Capture the cell that displays the provided text and extract its [X, Y] central coordinate. 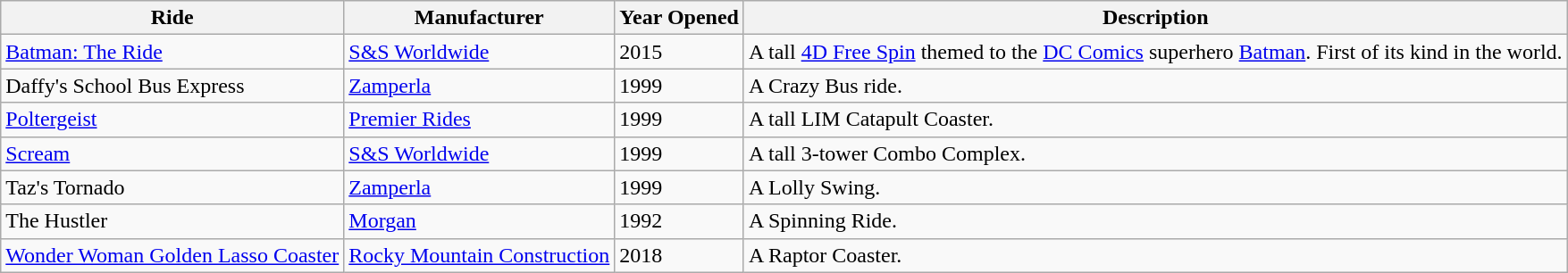
A Raptor Coaster. [1155, 255]
The Hustler [172, 221]
A Crazy Bus ride. [1155, 86]
A tall 4D Free Spin themed to the DC Comics superhero Batman. First of its kind in the world. [1155, 52]
1992 [679, 221]
Scream [172, 153]
Morgan [479, 221]
A Lolly Swing. [1155, 187]
Taz's Tornado [172, 187]
2015 [679, 52]
Manufacturer [479, 18]
Batman: The Ride [172, 52]
2018 [679, 255]
Daffy's School Bus Express [172, 86]
A tall 3-tower Combo Complex. [1155, 153]
A Spinning Ride. [1155, 221]
A tall LIM Catapult Coaster. [1155, 120]
Year Opened [679, 18]
Rocky Mountain Construction [479, 255]
Ride [172, 18]
Wonder Woman Golden Lasso Coaster [172, 255]
Poltergeist [172, 120]
Premier Rides [479, 120]
Description [1155, 18]
